Return the (X, Y) coordinate for the center point of the cell that contains the specified text.  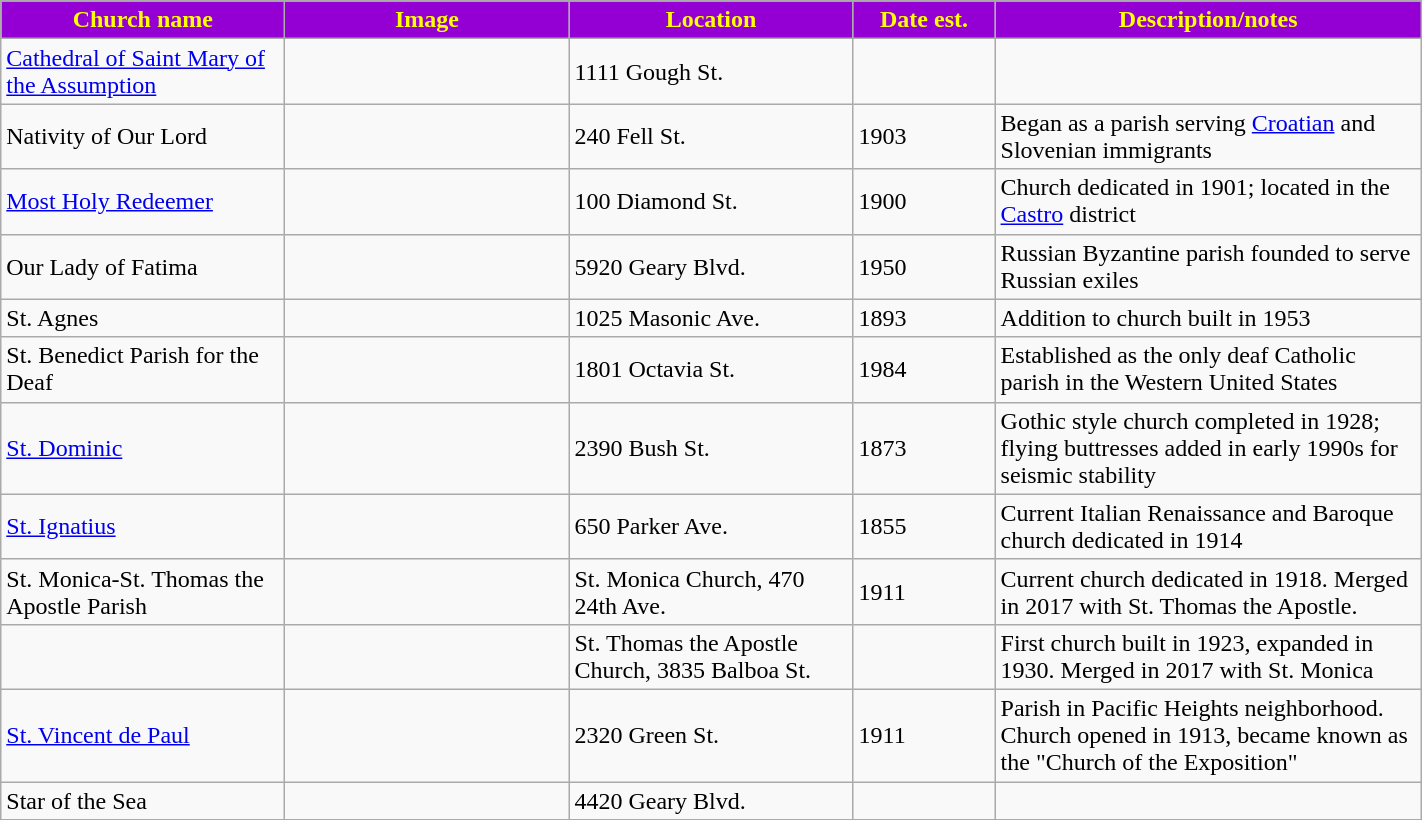
4420 Geary Blvd. (711, 801)
1893 (924, 318)
Cathedral of Saint Mary of the Assumption (143, 72)
Russian Byzantine parish founded to serve Russian exiles (1208, 266)
100 Diamond St. (711, 202)
Current Italian Renaissance and Baroque church dedicated in 1914 (1208, 526)
Image (427, 20)
Church dedicated in 1901; located in the Castro district (1208, 202)
5920 Geary Blvd. (711, 266)
St. Monica-St. Thomas the Apostle Parish (143, 592)
1950 (924, 266)
240 Fell St. (711, 136)
Nativity of Our Lord (143, 136)
St. Benedict Parish for the Deaf (143, 370)
First church built in 1923, expanded in 1930. Merged in 2017 with St. Monica (1208, 656)
St. Vincent de Paul (143, 735)
Addition to church built in 1953 (1208, 318)
Gothic style church completed in 1928; flying buttresses added in early 1990s for seismic stability (1208, 448)
St. Agnes (143, 318)
Date est. (924, 20)
Star of the Sea (143, 801)
Location (711, 20)
Parish in Pacific Heights neighborhood. Church opened in 1913, became known as the "Church of the Exposition" (1208, 735)
Began as a parish serving Croatian and Slovenian immigrants (1208, 136)
Our Lady of Fatima (143, 266)
1111 Gough St. (711, 72)
Church name (143, 20)
Current church dedicated in 1918. Merged in 2017 with St. Thomas the Apostle. (1208, 592)
Description/notes (1208, 20)
St. Dominic (143, 448)
St. Thomas the Apostle Church, 3835 Balboa St. (711, 656)
1900 (924, 202)
2390 Bush St. (711, 448)
1984 (924, 370)
Established as the only deaf Catholic parish in the Western United States (1208, 370)
Most Holy Redeemer (143, 202)
St. Monica Church, 470 24th Ave. (711, 592)
2320 Green St. (711, 735)
1025 Masonic Ave. (711, 318)
1903 (924, 136)
St. Ignatius (143, 526)
1873 (924, 448)
1855 (924, 526)
1801 Octavia St. (711, 370)
650 Parker Ave. (711, 526)
